Determine the (x, y) coordinate at the center of the cell enclosing the given text.  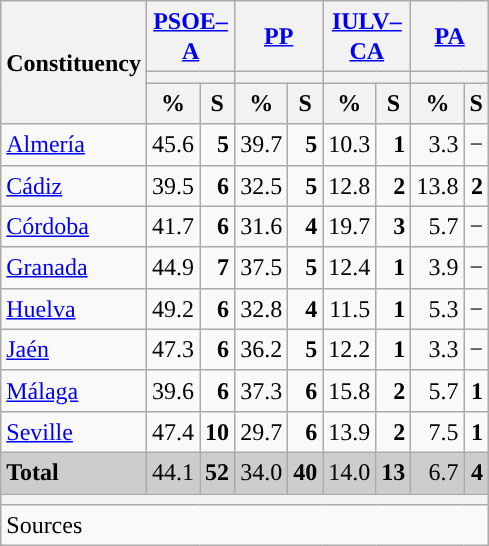
44.1 (172, 472)
12.4 (350, 268)
Jaén (74, 350)
31.6 (262, 226)
Huelva (74, 308)
Málaga (74, 390)
52 (218, 472)
Constituency (74, 62)
37.3 (262, 390)
10.3 (350, 144)
13.8 (438, 186)
10 (218, 432)
41.7 (172, 226)
Sources (245, 526)
Seville (74, 432)
36.2 (262, 350)
7.5 (438, 432)
13 (394, 472)
34.0 (262, 472)
32.8 (262, 308)
39.6 (172, 390)
19.7 (350, 226)
PSOE–A (190, 36)
12.2 (350, 350)
40 (306, 472)
45.6 (172, 144)
5.3 (438, 308)
6.7 (438, 472)
IULV–CA (367, 36)
44.9 (172, 268)
39.5 (172, 186)
37.5 (262, 268)
PA (450, 36)
14.0 (350, 472)
Córdoba (74, 226)
Granada (74, 268)
3.9 (438, 268)
15.8 (350, 390)
47.3 (172, 350)
32.5 (262, 186)
11.5 (350, 308)
29.7 (262, 432)
Total (74, 472)
13.9 (350, 432)
12.8 (350, 186)
39.7 (262, 144)
Cádiz (74, 186)
49.2 (172, 308)
PP (279, 36)
47.4 (172, 432)
Almería (74, 144)
7 (218, 268)
3 (394, 226)
